Detect which cell encompasses the target text, then output its [x, y] center coordinate. 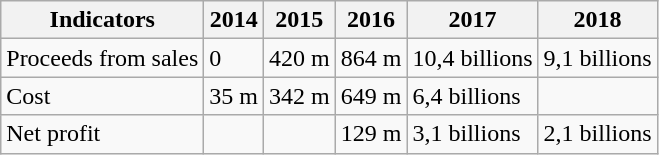
420 m [300, 58]
2018 [598, 20]
129 m [371, 134]
9,1 billions [598, 58]
2017 [472, 20]
864 m [371, 58]
6,4 billions [472, 96]
3,1 billions [472, 134]
Net profit [102, 134]
2,1 billions [598, 134]
35 m [234, 96]
Indicators [102, 20]
2015 [300, 20]
2014 [234, 20]
Cost [102, 96]
342 m [300, 96]
10,4 billions [472, 58]
2016 [371, 20]
0 [234, 58]
649 m [371, 96]
Proceeds from sales [102, 58]
